Scan for the cell matching the given text and deliver its (x, y) coordinate at center. 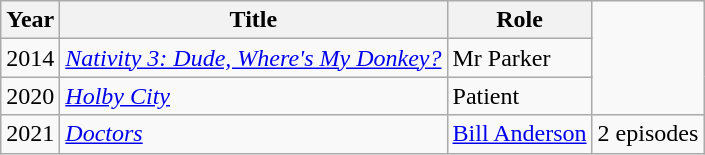
2014 (30, 58)
Holby City (254, 96)
2020 (30, 96)
2021 (30, 134)
Year (30, 20)
Role (520, 20)
2 episodes (648, 134)
Mr Parker (520, 58)
Doctors (254, 134)
Nativity 3: Dude, Where's My Donkey? (254, 58)
Bill Anderson (520, 134)
Patient (520, 96)
Title (254, 20)
